Capture the cell that displays the provided text and extract its (X, Y) central coordinate. 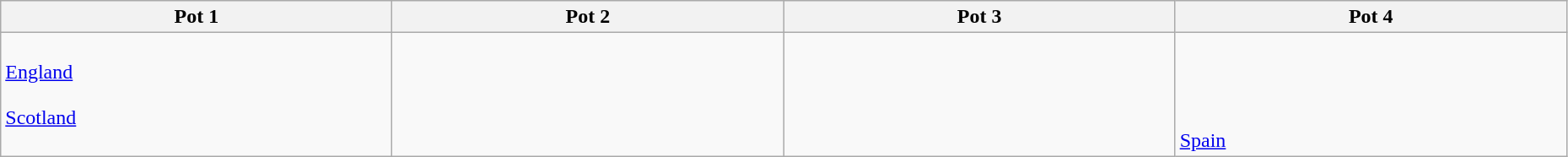
Pot 2 (588, 17)
Spain (1371, 95)
Pot 4 (1371, 17)
England Scotland (197, 95)
Pot 1 (197, 17)
Pot 3 (979, 17)
